Provide the (X, Y) coordinate of the cell's center where the given text is located.  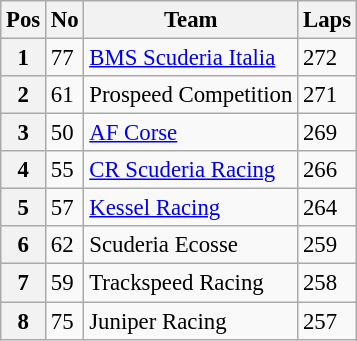
Laps (328, 20)
59 (65, 283)
Scuderia Ecosse (191, 245)
8 (24, 321)
Juniper Racing (191, 321)
271 (328, 95)
272 (328, 58)
62 (65, 245)
257 (328, 321)
AF Corse (191, 133)
269 (328, 133)
77 (65, 58)
55 (65, 170)
2 (24, 95)
Prospeed Competition (191, 95)
75 (65, 321)
4 (24, 170)
61 (65, 95)
6 (24, 245)
50 (65, 133)
258 (328, 283)
7 (24, 283)
Trackspeed Racing (191, 283)
No (65, 20)
3 (24, 133)
Team (191, 20)
Pos (24, 20)
BMS Scuderia Italia (191, 58)
259 (328, 245)
5 (24, 208)
1 (24, 58)
266 (328, 170)
264 (328, 208)
57 (65, 208)
Kessel Racing (191, 208)
CR Scuderia Racing (191, 170)
